Pinpoint the cell where the given text exists, returning its (x, y) midpoint coordinate. 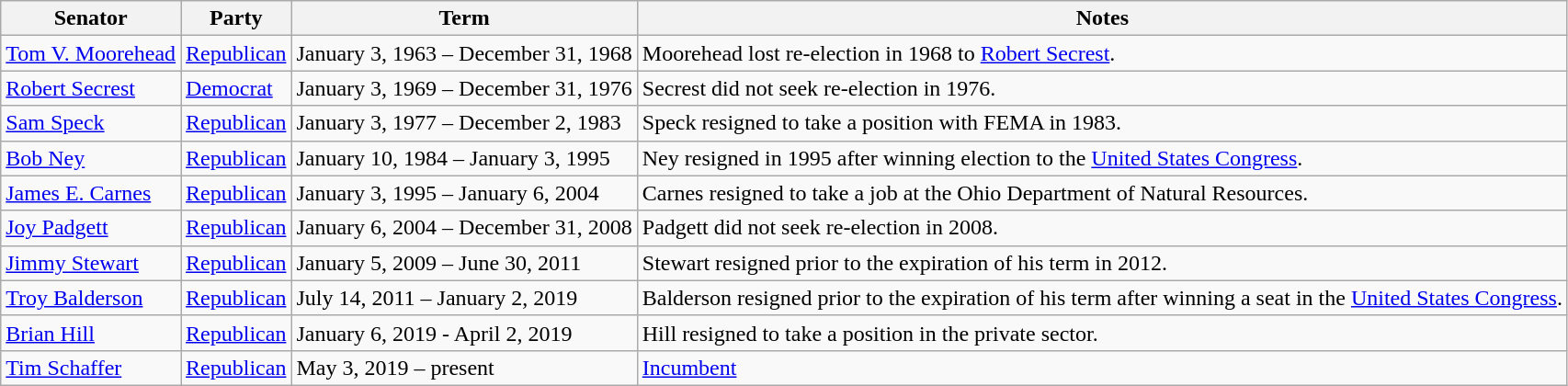
January 6, 2019 - April 2, 2019 (464, 333)
January 3, 1977 – December 2, 1983 (464, 123)
July 14, 2011 – January 2, 2019 (464, 298)
January 6, 2004 – December 31, 2008 (464, 228)
Carnes resigned to take a job at the Ohio Department of Natural Resources. (1102, 193)
Joy Padgett (91, 228)
January 3, 1969 – December 31, 1976 (464, 88)
January 3, 1995 – January 6, 2004 (464, 193)
Notes (1102, 18)
Democrat (236, 88)
January 3, 1963 – December 31, 1968 (464, 53)
James E. Carnes (91, 193)
Balderson resigned prior to the expiration of his term after winning a seat in the United States Congress. (1102, 298)
Robert Secrest (91, 88)
Speck resigned to take a position with FEMA in 1983. (1102, 123)
Moorehead lost re-election in 1968 to Robert Secrest. (1102, 53)
Brian Hill (91, 333)
Troy Balderson (91, 298)
Tim Schaffer (91, 368)
January 10, 1984 – January 3, 1995 (464, 158)
Hill resigned to take a position in the private sector. (1102, 333)
Stewart resigned prior to the expiration of his term in 2012. (1102, 263)
Senator (91, 18)
Bob Ney (91, 158)
Jimmy Stewart (91, 263)
Party (236, 18)
May 3, 2019 – present (464, 368)
Padgett did not seek re-election in 2008. (1102, 228)
Term (464, 18)
Sam Speck (91, 123)
Incumbent (1102, 368)
Secrest did not seek re-election in 1976. (1102, 88)
Tom V. Moorehead (91, 53)
Ney resigned in 1995 after winning election to the United States Congress. (1102, 158)
January 5, 2009 – June 30, 2011 (464, 263)
